Return the (x, y) coordinate for the center point of the cell that contains the specified text.  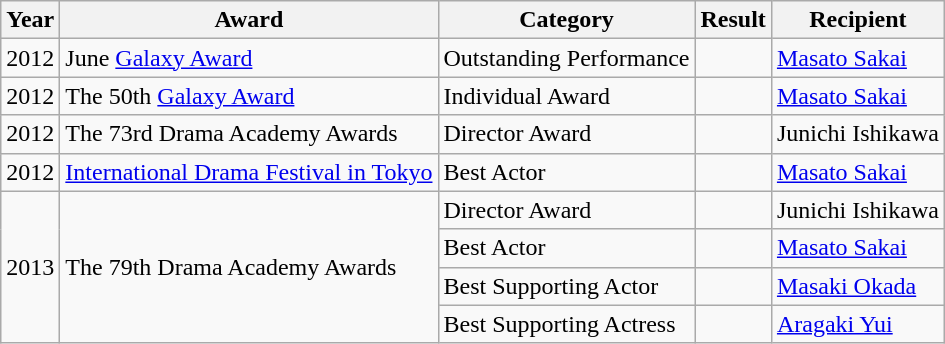
International Drama Festival in Tokyo (249, 172)
Year (30, 20)
The 79th Drama Academy Awards (249, 267)
Result (733, 20)
Masaki Okada (858, 286)
Award (249, 20)
Category (566, 20)
The 50th Galaxy Award (249, 96)
The 73rd Drama Academy Awards (249, 134)
2013 (30, 267)
Recipient (858, 20)
Individual Award (566, 96)
Best Supporting Actor (566, 286)
Best Supporting Actress (566, 324)
June Galaxy Award (249, 58)
Outstanding Performance (566, 58)
Aragaki Yui (858, 324)
